For the text-containing cell, return its midpoint in [x, y] coordinate format. 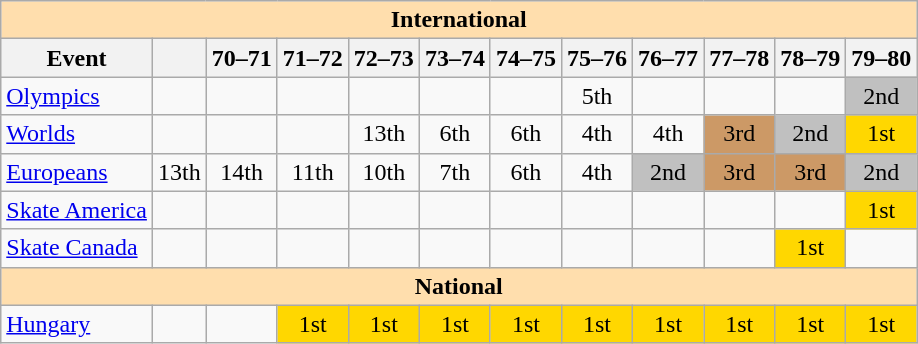
Skate America [77, 210]
Olympics [77, 96]
National [459, 286]
Event [77, 58]
11th [312, 172]
74–75 [526, 58]
Hungary [77, 324]
79–80 [882, 58]
Europeans [77, 172]
International [459, 20]
72–73 [384, 58]
73–74 [454, 58]
10th [384, 172]
Skate Canada [77, 248]
75–76 [596, 58]
70–71 [242, 58]
78–79 [810, 58]
71–72 [312, 58]
76–77 [668, 58]
5th [596, 96]
77–78 [740, 58]
Worlds [77, 134]
7th [454, 172]
14th [242, 172]
